Return (x, y) of the center of cell containing provided text 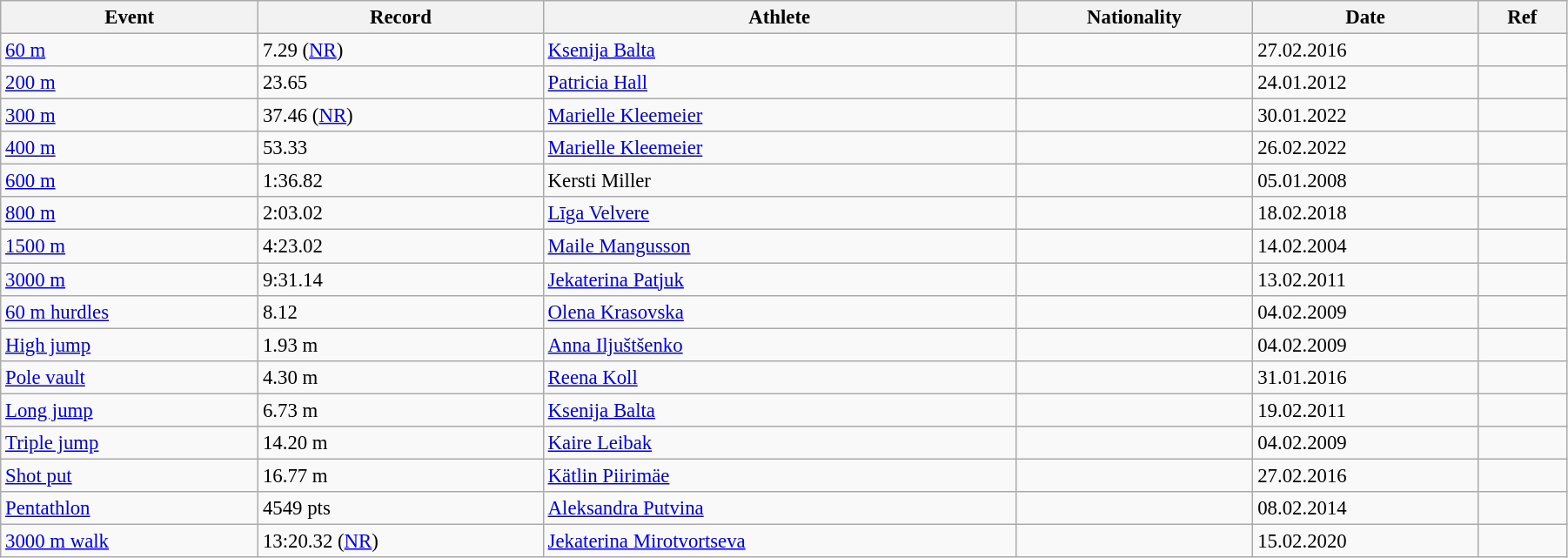
08.02.2014 (1365, 508)
Pentathlon (130, 508)
13:20.32 (NR) (401, 541)
16.77 m (401, 475)
Triple jump (130, 443)
1.93 m (401, 345)
Kaire Leibak (780, 443)
Date (1365, 17)
53.33 (401, 148)
60 m hurdles (130, 312)
6.73 m (401, 410)
Kersti Miller (780, 181)
Maile Mangusson (780, 246)
1500 m (130, 246)
15.02.2020 (1365, 541)
200 m (130, 83)
High jump (130, 345)
4:23.02 (401, 246)
Patricia Hall (780, 83)
14.20 m (401, 443)
Jekaterina Patjuk (780, 279)
Līga Velvere (780, 213)
14.02.2004 (1365, 246)
7.29 (NR) (401, 50)
Athlete (780, 17)
600 m (130, 181)
800 m (130, 213)
Anna Iljuštšenko (780, 345)
Ref (1522, 17)
Jekaterina Mirotvortseva (780, 541)
2:03.02 (401, 213)
Reena Koll (780, 377)
1:36.82 (401, 181)
3000 m walk (130, 541)
26.02.2022 (1365, 148)
9:31.14 (401, 279)
37.46 (NR) (401, 116)
23.65 (401, 83)
8.12 (401, 312)
13.02.2011 (1365, 279)
24.01.2012 (1365, 83)
Kätlin Piirimäe (780, 475)
300 m (130, 116)
Pole vault (130, 377)
18.02.2018 (1365, 213)
31.01.2016 (1365, 377)
4.30 m (401, 377)
19.02.2011 (1365, 410)
05.01.2008 (1365, 181)
4549 pts (401, 508)
Shot put (130, 475)
400 m (130, 148)
Long jump (130, 410)
Aleksandra Putvina (780, 508)
Event (130, 17)
Record (401, 17)
Nationality (1135, 17)
3000 m (130, 279)
30.01.2022 (1365, 116)
60 m (130, 50)
Olena Krasovska (780, 312)
